Capture the cell that displays the provided text and extract its [x, y] central coordinate. 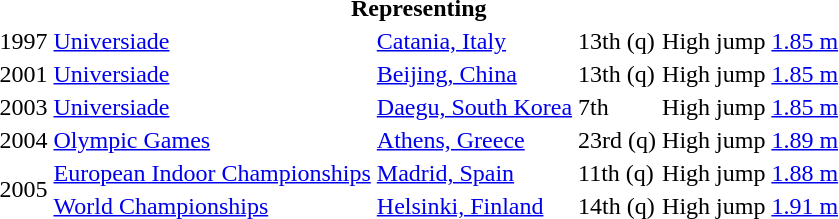
Daegu, South Korea [474, 107]
Madrid, Spain [474, 173]
European Indoor Championships [212, 173]
Athens, Greece [474, 140]
23rd (q) [618, 140]
Catania, Italy [474, 41]
Beijing, China [474, 74]
7th [618, 107]
11th (q) [618, 173]
Olympic Games [212, 140]
